Provide the (x, y) coordinate of the cell's center where the given text is located.  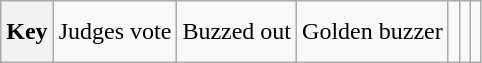
Buzzed out (237, 32)
Key (27, 32)
Judges vote (115, 32)
Golden buzzer (373, 32)
